Search for the cell housing the specified text and yield its (X, Y) center coordinate. 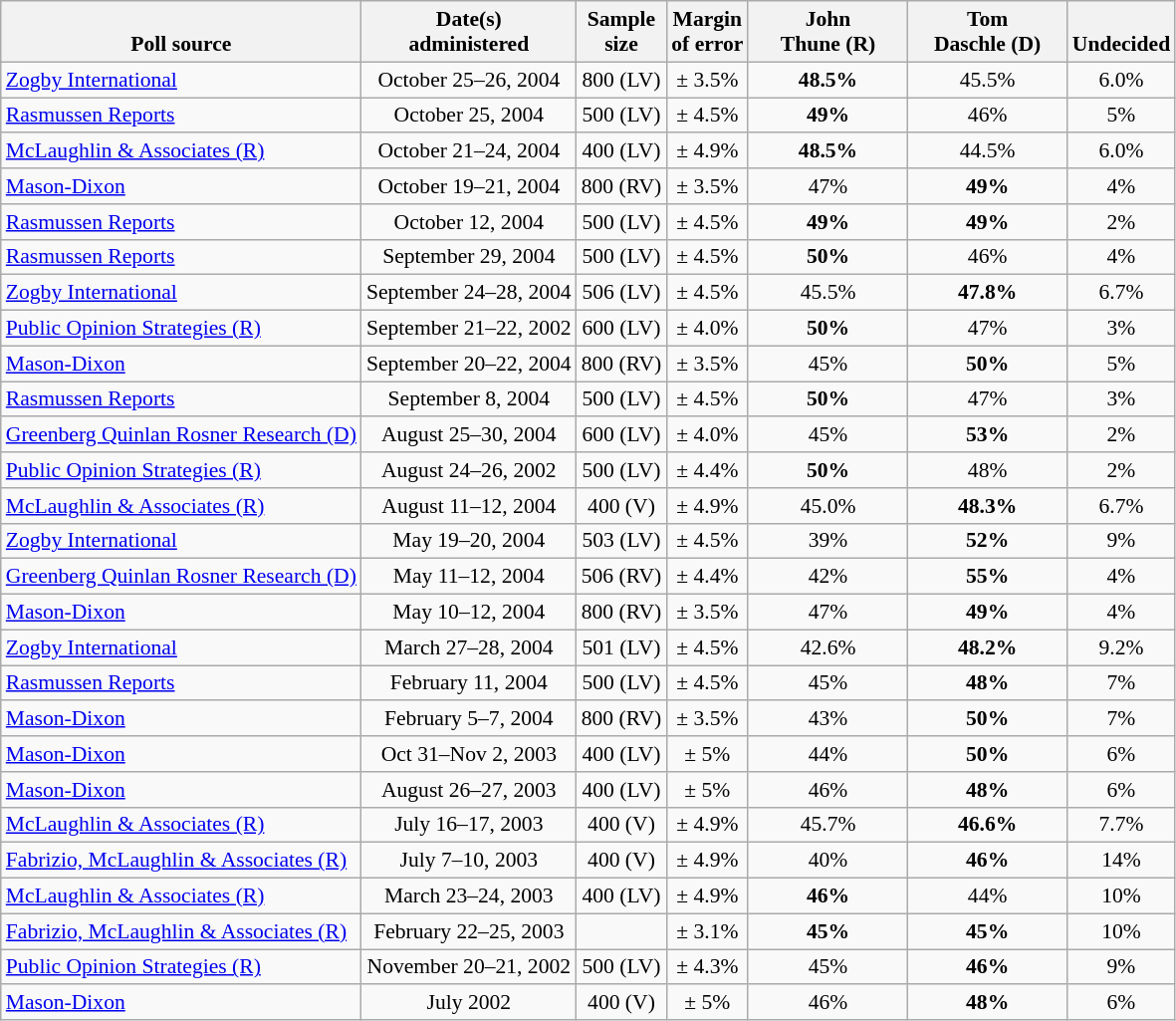
± 4.3% (707, 967)
November 20–21, 2002 (469, 967)
September 20–22, 2004 (469, 364)
14% (1121, 861)
43% (827, 719)
August 11–12, 2004 (469, 506)
July 2002 (469, 1003)
Undecided (1121, 32)
September 29, 2004 (469, 257)
506 (LV) (621, 293)
October 25, 2004 (469, 116)
May 11–12, 2004 (469, 577)
46.6% (988, 825)
October 12, 2004 (469, 222)
February 22–25, 2003 (469, 931)
October 19–21, 2004 (469, 186)
52% (988, 541)
40% (827, 861)
± 3.1% (707, 931)
48.3% (988, 506)
Samplesize (621, 32)
August 26–27, 2003 (469, 790)
48.2% (988, 647)
53% (988, 435)
October 21–24, 2004 (469, 151)
August 24–26, 2002 (469, 470)
October 25–26, 2004 (469, 80)
TomDaschle (D) (988, 32)
Oct 31–Nov 2, 2003 (469, 754)
47.8% (988, 293)
July 7–10, 2003 (469, 861)
February 11, 2004 (469, 683)
February 5–7, 2004 (469, 719)
Marginof error (707, 32)
800 (LV) (621, 80)
September 24–28, 2004 (469, 293)
March 23–24, 2003 (469, 896)
501 (LV) (621, 647)
May 10–12, 2004 (469, 613)
42.6% (827, 647)
Date(s)administered (469, 32)
March 27–28, 2004 (469, 647)
August 25–30, 2004 (469, 435)
May 19–20, 2004 (469, 541)
506 (RV) (621, 577)
55% (988, 577)
JohnThune (R) (827, 32)
45.7% (827, 825)
9.2% (1121, 647)
September 21–22, 2002 (469, 329)
44.5% (988, 151)
Poll source (181, 32)
September 8, 2004 (469, 399)
45.0% (827, 506)
July 16–17, 2003 (469, 825)
7.7% (1121, 825)
42% (827, 577)
503 (LV) (621, 541)
39% (827, 541)
